Capture the cell that displays the provided text and extract its (X, Y) central coordinate. 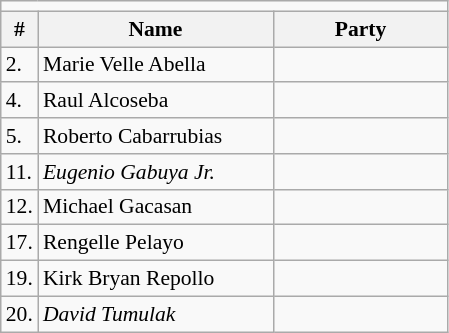
5. (20, 136)
Eugenio Gabuya Jr. (156, 172)
Marie Velle Abella (156, 65)
12. (20, 207)
David Tumulak (156, 314)
Rengelle Pelayo (156, 243)
Michael Gacasan (156, 207)
Party (360, 29)
Roberto Cabarrubias (156, 136)
Kirk Bryan Repollo (156, 279)
4. (20, 101)
Raul Alcoseba (156, 101)
17. (20, 243)
# (20, 29)
11. (20, 172)
19. (20, 279)
2. (20, 65)
20. (20, 314)
Name (156, 29)
